Provide the [x, y] coordinate of the cell's center where the given text is located.  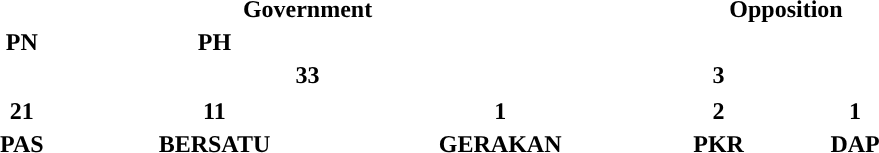
3 [718, 75]
2 [718, 111]
1 [500, 111]
PH [215, 42]
11 [215, 111]
